Output the [x, y] coordinate of the center of the cell containing the given text.  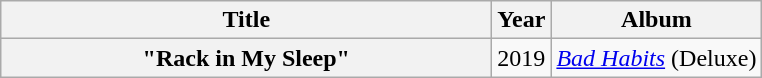
Bad Habits (Deluxe) [656, 58]
"Rack in My Sleep" [246, 58]
Album [656, 20]
2019 [522, 58]
Year [522, 20]
Title [246, 20]
